Return [x, y] of the center of cell containing provided text 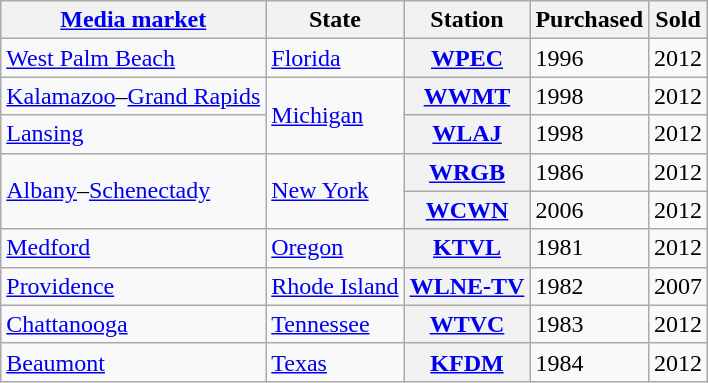
Sold [678, 20]
New York [335, 191]
WLNE-TV [467, 286]
Michigan [335, 115]
WRGB [467, 172]
WPEC [467, 58]
1996 [590, 58]
Tennessee [335, 324]
Oregon [335, 248]
Rhode Island [335, 286]
WWMT [467, 96]
1986 [590, 172]
KTVL [467, 248]
WLAJ [467, 134]
WTVC [467, 324]
1984 [590, 362]
Kalamazoo–Grand Rapids [134, 96]
State [335, 20]
Lansing [134, 134]
1981 [590, 248]
Albany–Schenectady [134, 191]
Medford [134, 248]
1982 [590, 286]
Texas [335, 362]
2006 [590, 210]
Chattanooga [134, 324]
Florida [335, 58]
WCWN [467, 210]
Station [467, 20]
Purchased [590, 20]
Media market [134, 20]
Beaumont [134, 362]
West Palm Beach [134, 58]
KFDM [467, 362]
1983 [590, 324]
Providence [134, 286]
2007 [678, 286]
